Locate the cell with the specified text and output its [X, Y] center coordinate. 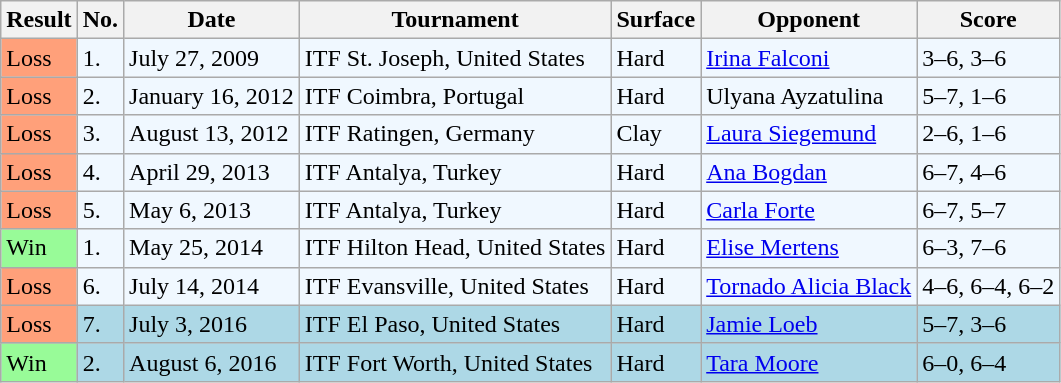
Irina Falconi [809, 58]
Clay [656, 134]
ITF St. Joseph, United States [455, 58]
August 6, 2016 [212, 362]
Tournament [455, 20]
July 14, 2014 [212, 286]
2–6, 1–6 [988, 134]
Ulyana Ayzatulina [809, 96]
August 13, 2012 [212, 134]
6. [100, 286]
5–7, 1–6 [988, 96]
ITF Evansville, United States [455, 286]
ITF Hilton Head, United States [455, 248]
Jamie Loeb [809, 324]
6–7, 4–6 [988, 172]
Ana Bogdan [809, 172]
Score [988, 20]
7. [100, 324]
6–3, 7–6 [988, 248]
Tornado Alicia Black [809, 286]
ITF Ratingen, Germany [455, 134]
July 27, 2009 [212, 58]
Tara Moore [809, 362]
January 16, 2012 [212, 96]
Result [39, 20]
5–7, 3–6 [988, 324]
ITF Fort Worth, United States [455, 362]
5. [100, 210]
Elise Mertens [809, 248]
4–6, 6–4, 6–2 [988, 286]
3–6, 3–6 [988, 58]
Laura Siegemund [809, 134]
6–0, 6–4 [988, 362]
April 29, 2013 [212, 172]
Carla Forte [809, 210]
3. [100, 134]
6–7, 5–7 [988, 210]
July 3, 2016 [212, 324]
May 6, 2013 [212, 210]
ITF El Paso, United States [455, 324]
Date [212, 20]
Opponent [809, 20]
May 25, 2014 [212, 248]
4. [100, 172]
ITF Coimbra, Portugal [455, 96]
No. [100, 20]
Surface [656, 20]
